Scan for the cell matching the given text and deliver its (x, y) coordinate at center. 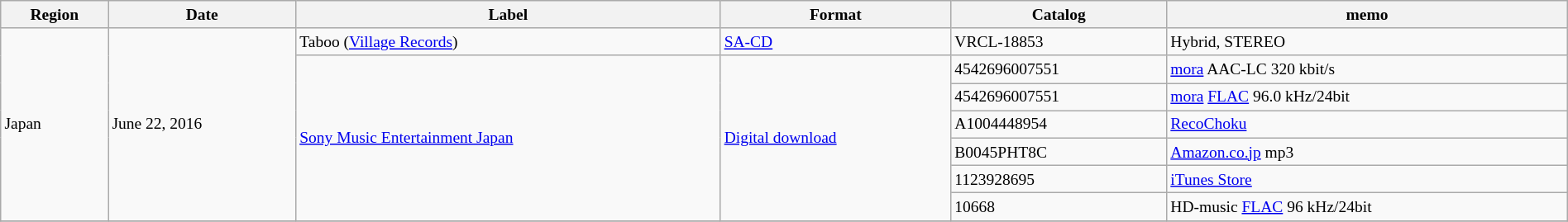
Catalog (1059, 15)
RecoChoku (1368, 124)
Label (508, 15)
SA-CD (835, 41)
Hybrid, STEREO (1368, 41)
Date (202, 15)
iTunes Store (1368, 178)
Amazon.co.jp mp3 (1368, 152)
VRCL-18853 (1059, 41)
mora AAC-LC 320 kbit/s (1368, 69)
HD-music FLAC 96 kHz/24bit (1368, 206)
Sony Music Entertainment Japan (508, 138)
June 22, 2016 (202, 124)
Japan (55, 124)
mora FLAC 96.0 kHz/24bit (1368, 97)
Digital download (835, 138)
Format (835, 15)
10668 (1059, 206)
1123928695 (1059, 178)
A1004448954 (1059, 124)
B0045PHT8C (1059, 152)
Region (55, 15)
Taboo (Village Records) (508, 41)
memo (1368, 15)
